Scan for the cell matching the given text and deliver its (x, y) coordinate at center. 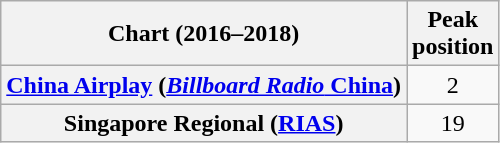
Peakposition (453, 34)
Singapore Regional (RIAS) (204, 123)
2 (453, 85)
China Airplay (Billboard Radio China) (204, 85)
19 (453, 123)
Chart (2016–2018) (204, 34)
